Search for the cell housing the specified text and yield its [x, y] center coordinate. 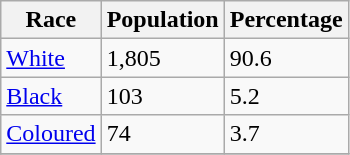
5.2 [286, 96]
Black [51, 96]
74 [162, 134]
Population [162, 20]
Race [51, 20]
Coloured [51, 134]
103 [162, 96]
1,805 [162, 58]
Percentage [286, 20]
90.6 [286, 58]
3.7 [286, 134]
White [51, 58]
